Identify which cell holds the provided text, then report its [x, y] central coordinate. 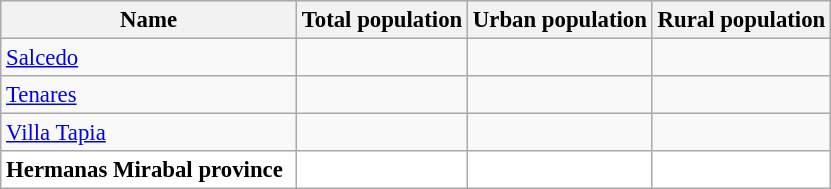
Name [149, 20]
Villa Tapia [149, 133]
Salcedo [149, 58]
Rural population [741, 20]
Total population [382, 20]
Hermanas Mirabal province [149, 170]
Tenares [149, 95]
Urban population [560, 20]
